Capture the cell that displays the provided text and extract its (X, Y) central coordinate. 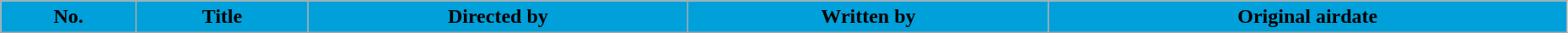
Original airdate (1307, 17)
Directed by (498, 17)
No. (69, 17)
Title (223, 17)
Written by (869, 17)
